Determine the (X, Y) coordinate at the center of the cell enclosing the given text.  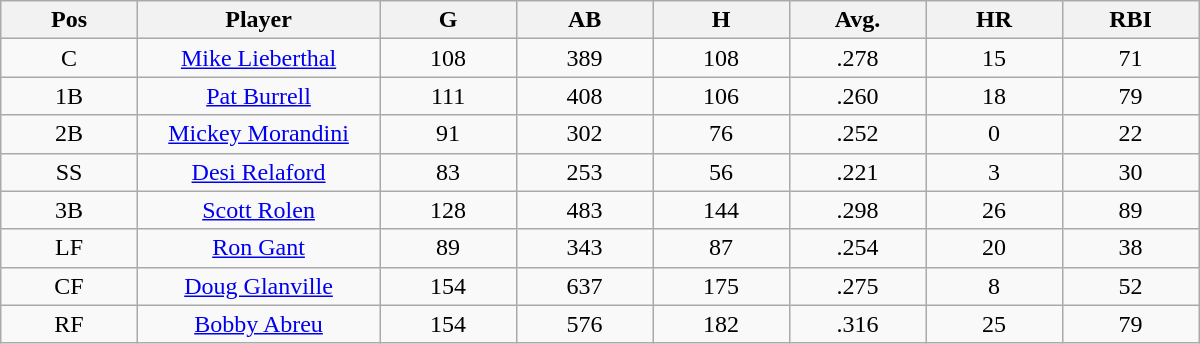
.252 (857, 134)
.275 (857, 286)
25 (994, 324)
Pos (69, 20)
175 (721, 286)
SS (69, 172)
CF (69, 286)
Pat Burrell (258, 96)
Bobby Abreu (258, 324)
8 (994, 286)
91 (448, 134)
106 (721, 96)
56 (721, 172)
Ron Gant (258, 248)
111 (448, 96)
.221 (857, 172)
Doug Glanville (258, 286)
Mickey Morandini (258, 134)
3B (69, 210)
15 (994, 58)
87 (721, 248)
C (69, 58)
RBI (1130, 20)
576 (584, 324)
3 (994, 172)
76 (721, 134)
22 (1130, 134)
83 (448, 172)
RF (69, 324)
637 (584, 286)
343 (584, 248)
483 (584, 210)
H (721, 20)
253 (584, 172)
302 (584, 134)
182 (721, 324)
.278 (857, 58)
389 (584, 58)
AB (584, 20)
20 (994, 248)
18 (994, 96)
26 (994, 210)
Desi Relaford (258, 172)
128 (448, 210)
38 (1130, 248)
Player (258, 20)
Scott Rolen (258, 210)
G (448, 20)
HR (994, 20)
71 (1130, 58)
.260 (857, 96)
.298 (857, 210)
1B (69, 96)
Mike Lieberthal (258, 58)
2B (69, 134)
408 (584, 96)
Avg. (857, 20)
0 (994, 134)
52 (1130, 286)
30 (1130, 172)
.254 (857, 248)
.316 (857, 324)
LF (69, 248)
144 (721, 210)
